Scan for the cell matching the given text and deliver its [X, Y] coordinate at center. 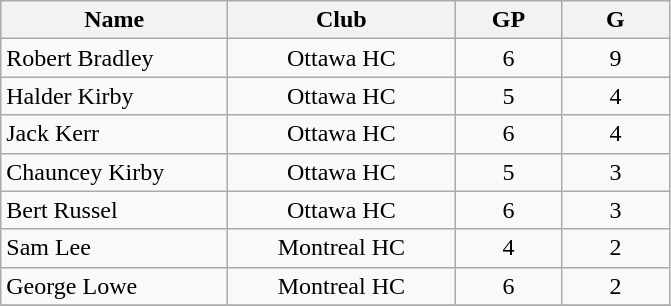
Bert Russel [114, 210]
Club [342, 20]
9 [616, 58]
Halder Kirby [114, 96]
Name [114, 20]
Robert Bradley [114, 58]
GP [508, 20]
G [616, 20]
George Lowe [114, 286]
Sam Lee [114, 248]
Chauncey Kirby [114, 172]
Jack Kerr [114, 134]
